Return the [X, Y] coordinate for the center point of the cell that contains the specified text.  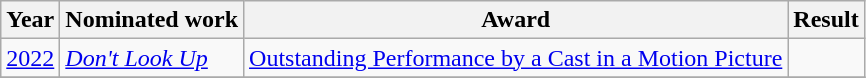
Result [826, 20]
Award [516, 20]
Year [30, 20]
2022 [30, 58]
Outstanding Performance by a Cast in a Motion Picture [516, 58]
Nominated work [152, 20]
Don't Look Up [152, 58]
